Pinpoint the cell where the given text exists, returning its [X, Y] midpoint coordinate. 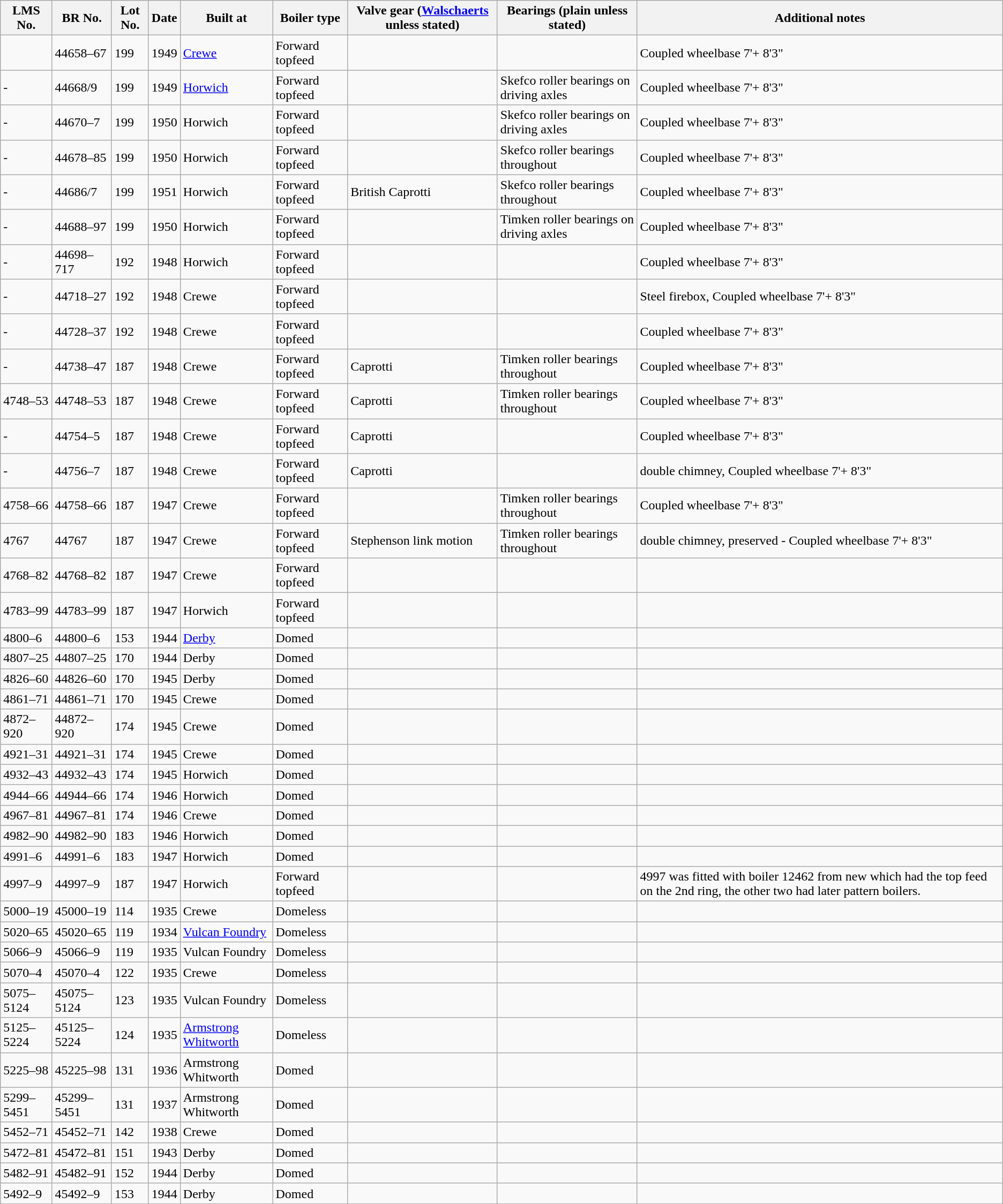
45125–5224 [81, 1035]
124 [130, 1035]
142 [130, 1132]
44967–81 [81, 815]
Built at [226, 18]
44670–7 [81, 122]
5452–71 [26, 1132]
Date [164, 18]
4800–6 [26, 638]
45482–91 [81, 1173]
45299–5451 [81, 1104]
Steel firebox, Coupled wheelbase 7'+ 8'3" [820, 297]
5125–5224 [26, 1035]
45075–5124 [81, 1000]
4748–53 [26, 401]
5299–5451 [26, 1104]
44754–5 [81, 436]
45070–4 [81, 973]
151 [130, 1153]
4967–81 [26, 815]
44783–99 [81, 611]
LMS No. [26, 18]
4932–43 [26, 774]
123 [130, 1000]
4872–920 [26, 726]
4767 [26, 541]
44872–920 [81, 726]
4783–99 [26, 611]
44756–7 [81, 471]
4768–82 [26, 575]
5472–81 [26, 1153]
Timken roller bearings on driving axles [567, 227]
4997 was fitted with boiler 12462 from new which had the top feed on the 2nd ring, the other two had later pattern boilers. [820, 884]
44678–85 [81, 157]
1938 [164, 1132]
4991–6 [26, 856]
44658–67 [81, 52]
44686/7 [81, 192]
Additional notes [820, 18]
5000–19 [26, 912]
152 [130, 1173]
44767 [81, 541]
Boiler type [310, 18]
44861–71 [81, 699]
1951 [164, 192]
45020–65 [81, 932]
1943 [164, 1153]
44991–6 [81, 856]
44997–9 [81, 884]
5070–4 [26, 973]
5482–91 [26, 1173]
5075–5124 [26, 1000]
4861–71 [26, 699]
44800–6 [81, 638]
double chimney, preserved - Coupled wheelbase 7'+ 8'3" [820, 541]
44921–31 [81, 754]
4758–66 [26, 506]
1936 [164, 1070]
4997–9 [26, 884]
4826–60 [26, 679]
1934 [164, 932]
4944–66 [26, 795]
4982–90 [26, 836]
44982–90 [81, 836]
44728–37 [81, 331]
44826–60 [81, 679]
4807–25 [26, 658]
Bearings (plain unless stated) [567, 18]
4921–31 [26, 754]
44768–82 [81, 575]
45452–71 [81, 1132]
45000–19 [81, 912]
Lot No. [130, 18]
114 [130, 912]
45472–81 [81, 1153]
1937 [164, 1104]
5066–9 [26, 952]
44932–43 [81, 774]
44668/9 [81, 88]
44738–47 [81, 366]
44944–66 [81, 795]
Valve gear (Walschaerts unless stated) [423, 18]
5225–98 [26, 1070]
44748–53 [81, 401]
45066–9 [81, 952]
BR No. [81, 18]
44758–66 [81, 506]
British Caprotti [423, 192]
5020–65 [26, 932]
44698–717 [81, 261]
44718–27 [81, 297]
44807–25 [81, 658]
45492–9 [81, 1193]
44688–97 [81, 227]
45225–98 [81, 1070]
double chimney, Coupled wheelbase 7'+ 8'3" [820, 471]
Stephenson link motion [423, 541]
5492–9 [26, 1193]
122 [130, 973]
